Capture the cell that displays the provided text and extract its (X, Y) central coordinate. 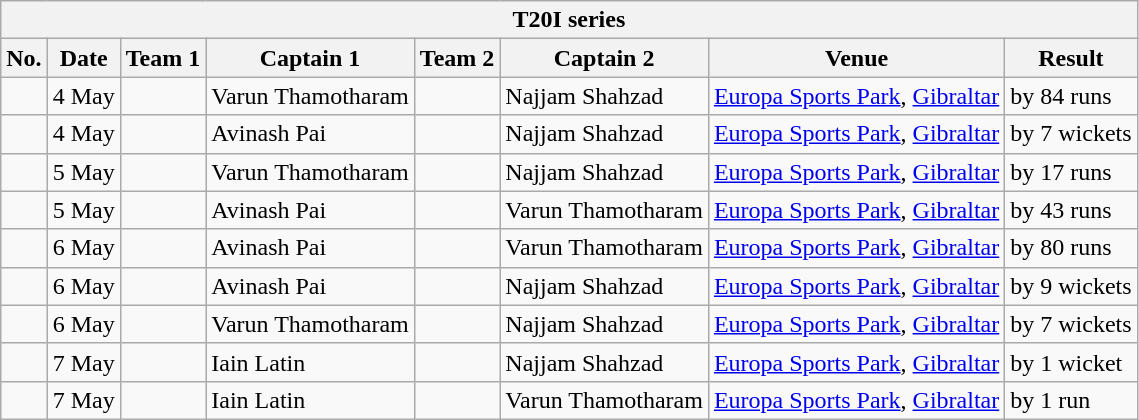
Result (1071, 58)
T20I series (569, 20)
Date (84, 58)
by 9 wickets (1071, 286)
by 84 runs (1071, 96)
by 1 run (1071, 400)
Captain 1 (310, 58)
Team 2 (457, 58)
Venue (856, 58)
by 1 wicket (1071, 362)
by 17 runs (1071, 172)
No. (24, 58)
Captain 2 (604, 58)
Team 1 (163, 58)
by 80 runs (1071, 248)
by 43 runs (1071, 210)
